Locate the cell with the specified text and output its [X, Y] center coordinate. 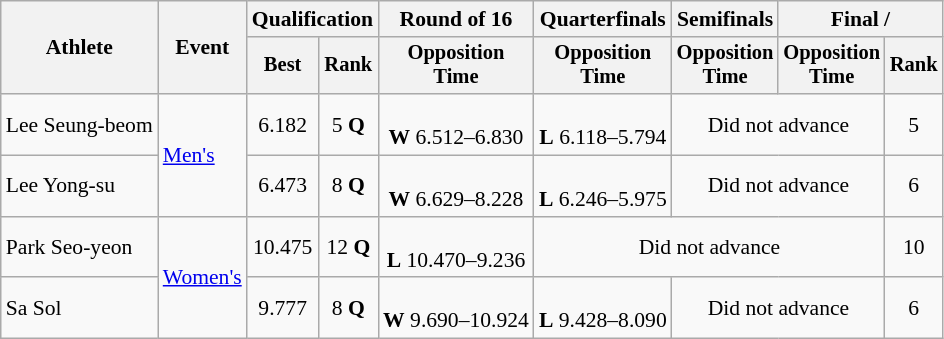
W 9.690–10.924 [456, 308]
Women's [202, 278]
Semifinals [726, 19]
Lee Yong-su [80, 186]
9.777 [283, 308]
Best [283, 66]
Athlete [80, 48]
Final / [860, 19]
Park Seo-yeon [80, 248]
L 6.246–5.975 [603, 186]
10 [914, 248]
6.473 [283, 186]
Qualification [312, 19]
L 6.118–5.794 [603, 124]
5 [914, 124]
Sa Sol [80, 308]
Lee Seung-beom [80, 124]
W 6.512–6.830 [456, 124]
L 10.470–9.236 [456, 248]
Men's [202, 155]
Event [202, 48]
12 Q [349, 248]
L 9.428–8.090 [603, 308]
5 Q [349, 124]
W 6.629–8.228 [456, 186]
10.475 [283, 248]
6.182 [283, 124]
Round of 16 [456, 19]
Quarterfinals [603, 19]
